Output the [X, Y] coordinate of the center of the cell containing the given text.  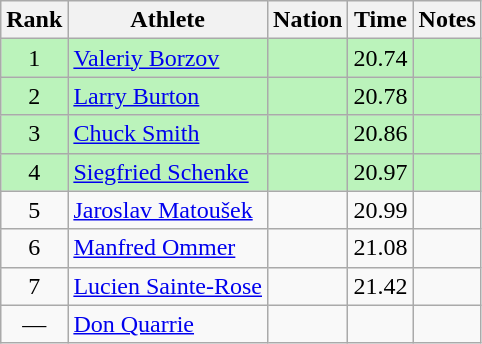
Jaroslav Matoušek [168, 210]
Manfred Ommer [168, 248]
21.08 [380, 248]
4 [34, 172]
Valeriy Borzov [168, 58]
Siegfried Schenke [168, 172]
Larry Burton [168, 96]
1 [34, 58]
Nation [308, 20]
Time [380, 20]
Notes [447, 20]
Athlete [168, 20]
Chuck Smith [168, 134]
7 [34, 286]
6 [34, 248]
Lucien Sainte-Rose [168, 286]
5 [34, 210]
20.97 [380, 172]
3 [34, 134]
2 [34, 96]
— [34, 324]
21.42 [380, 286]
Rank [34, 20]
20.74 [380, 58]
20.99 [380, 210]
20.78 [380, 96]
20.86 [380, 134]
Don Quarrie [168, 324]
